Find where the given text appears and provide that cell's center as [X, Y] coordinate. 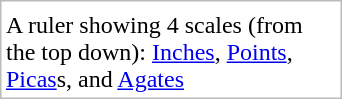
A ruler showing 4 scales (from the top down): Inches, Points, Picass, and Agates [170, 52]
